Output the [x, y] coordinate of the center of the cell containing the given text.  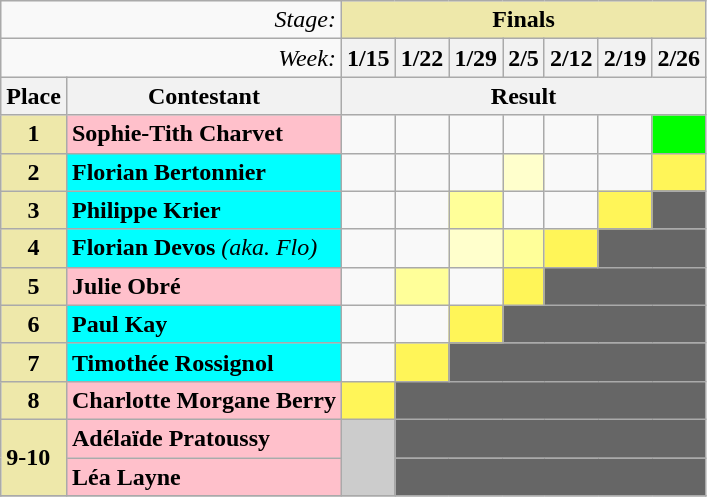
2/19 [625, 58]
Julie Obré [204, 286]
2/26 [679, 58]
8 [34, 400]
Place [34, 96]
Week: [172, 58]
Timothée Rossignol [204, 362]
3 [34, 210]
Adélaïde Pratoussy [204, 438]
2/5 [524, 58]
9-10 [34, 457]
Charlotte Morgane Berry [204, 400]
7 [34, 362]
Stage: [172, 20]
4 [34, 248]
Sophie-Tith Charvet [204, 134]
2/12 [571, 58]
Paul Kay [204, 324]
Result [523, 96]
1/29 [476, 58]
Finals [523, 20]
Léa Layne [204, 477]
Florian Devos (aka. Flo) [204, 248]
Philippe Krier [204, 210]
5 [34, 286]
2 [34, 172]
1/15 [368, 58]
1 [34, 134]
Contestant [204, 96]
6 [34, 324]
1/22 [422, 58]
Florian Bertonnier [204, 172]
